Output the [X, Y] coordinate of the center of the cell containing the given text.  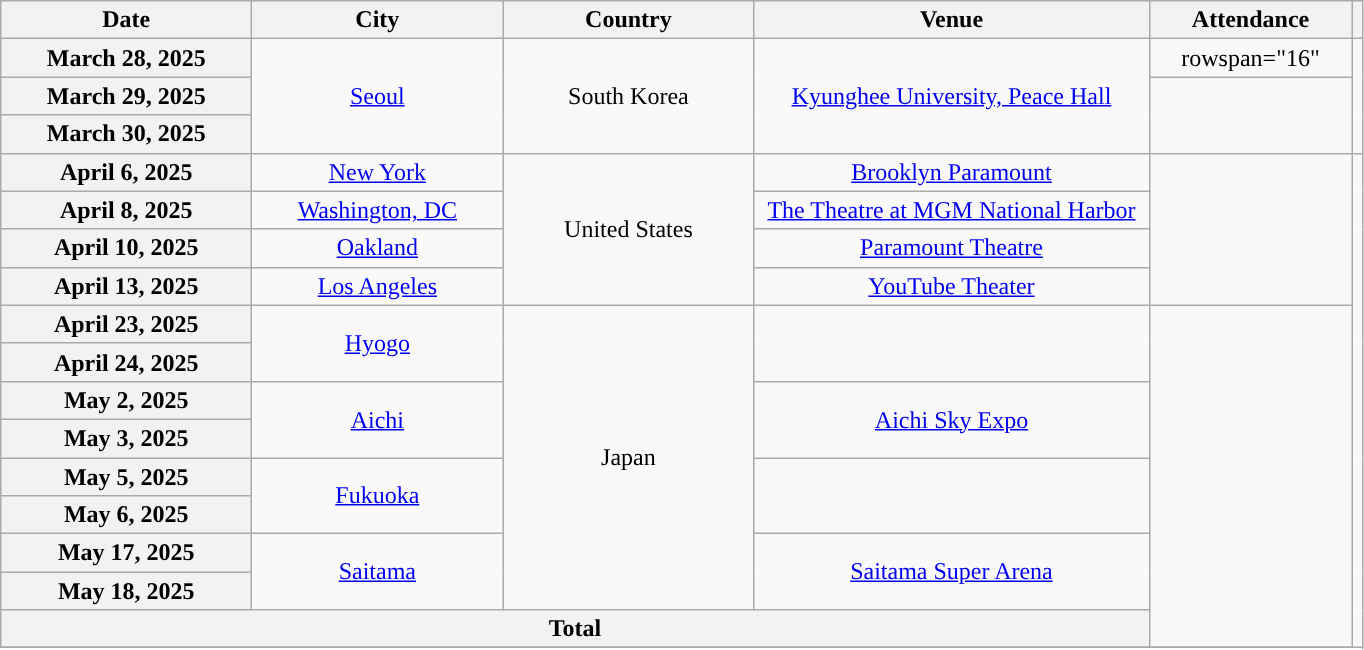
Brooklyn Paramount [952, 172]
April 23, 2025 [126, 324]
South Korea [628, 96]
Kyunghee University, Peace Hall [952, 96]
April 13, 2025 [126, 286]
Venue [952, 20]
April 8, 2025 [126, 210]
May 5, 2025 [126, 477]
May 2, 2025 [126, 400]
Los Angeles [378, 286]
April 10, 2025 [126, 248]
May 17, 2025 [126, 553]
May 3, 2025 [126, 438]
March 28, 2025 [126, 58]
Country [628, 20]
Japan [628, 457]
Fukuoka [378, 496]
Aichi Sky Expo [952, 419]
Washington, DC [378, 210]
Oakland [378, 248]
May 18, 2025 [126, 591]
The Theatre at MGM National Harbor [952, 210]
City [378, 20]
Saitama [378, 572]
Date [126, 20]
April 24, 2025 [126, 362]
Aichi [378, 419]
United States [628, 229]
Paramount Theatre [952, 248]
Hyogo [378, 343]
April 6, 2025 [126, 172]
May 6, 2025 [126, 515]
March 30, 2025 [126, 134]
YouTube Theater [952, 286]
Total [575, 629]
Saitama Super Arena [952, 572]
Attendance [1250, 20]
Seoul [378, 96]
March 29, 2025 [126, 96]
rowspan="16" [1250, 58]
New York [378, 172]
